For the text-containing cell, return its midpoint in (X, Y) coordinate format. 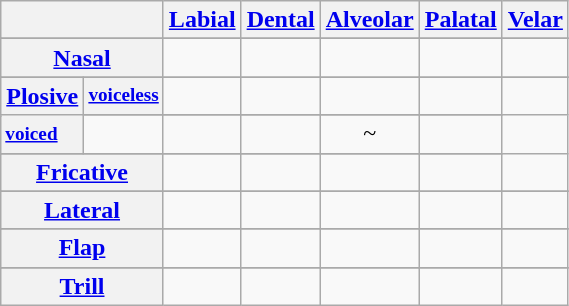
Alveolar (370, 20)
Fricative (82, 172)
Velar (535, 20)
Dental (280, 20)
Lateral (82, 210)
voiceless (124, 96)
voiced (42, 134)
Labial (202, 20)
Palatal (460, 20)
Flap (82, 248)
Trill (82, 286)
~ (370, 134)
Nasal (82, 58)
Plosive (42, 96)
